Pinpoint the cell where the given text exists, returning its (x, y) midpoint coordinate. 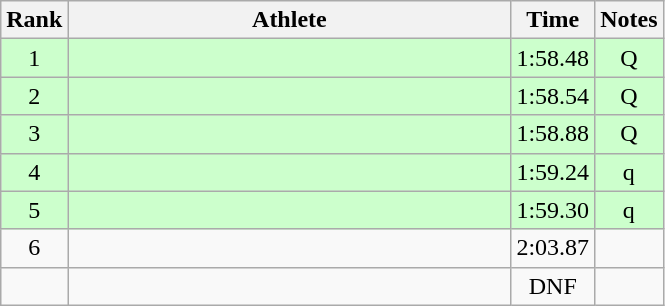
1:59.30 (553, 210)
3 (34, 134)
6 (34, 248)
Athlete (290, 20)
4 (34, 172)
5 (34, 210)
1 (34, 58)
Time (553, 20)
2 (34, 96)
1:58.54 (553, 96)
1:58.48 (553, 58)
Rank (34, 20)
1:58.88 (553, 134)
1:59.24 (553, 172)
Notes (629, 20)
DNF (553, 286)
2:03.87 (553, 248)
